Provide the (x, y) coordinate of the cell's center where the given text is located.  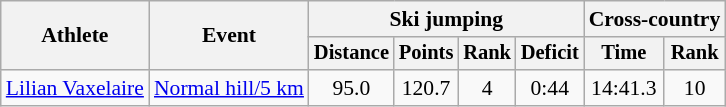
0:44 (550, 88)
Normal hill/5 km (229, 88)
Distance (352, 54)
Athlete (75, 36)
120.7 (426, 88)
95.0 (352, 88)
14:41.3 (624, 88)
Time (624, 54)
Lilian Vaxelaire (75, 88)
Ski jumping (446, 19)
Points (426, 54)
10 (694, 88)
Cross-country (655, 19)
4 (487, 88)
Deficit (550, 54)
Event (229, 36)
